Output the (x, y) coordinate of the center of the cell containing the given text.  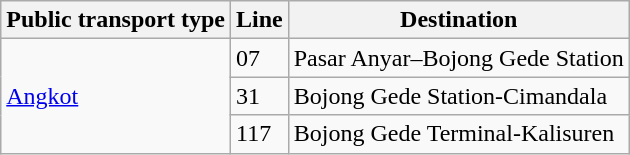
Bojong Gede Station-Cimandala (458, 96)
Angkot (116, 96)
117 (259, 134)
Public transport type (116, 20)
31 (259, 96)
Pasar Anyar–Bojong Gede Station (458, 58)
07 (259, 58)
Line (259, 20)
Bojong Gede Terminal-Kalisuren (458, 134)
Destination (458, 20)
